For the text-containing cell, return its midpoint in (x, y) coordinate format. 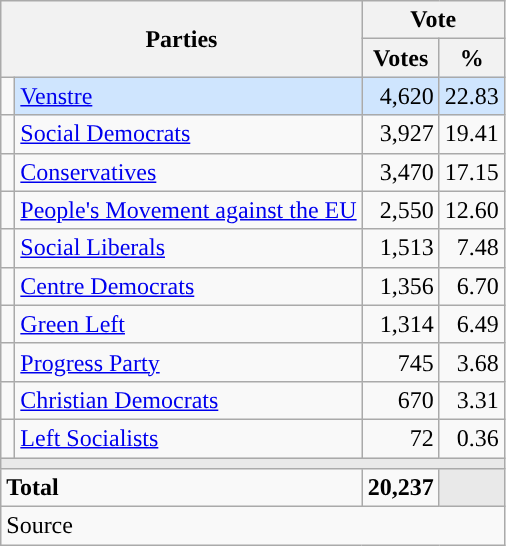
7.48 (472, 248)
4,620 (400, 96)
1,314 (400, 324)
Total (182, 488)
Christian Democrats (188, 400)
1,513 (400, 248)
6.49 (472, 324)
Source (253, 526)
745 (400, 362)
20,237 (400, 488)
6.70 (472, 286)
Green Left (188, 324)
Venstre (188, 96)
17.15 (472, 172)
1,356 (400, 286)
3.31 (472, 400)
19.41 (472, 134)
Social Liberals (188, 248)
22.83 (472, 96)
% (472, 58)
12.60 (472, 210)
Votes (400, 58)
670 (400, 400)
Conservatives (188, 172)
Vote (433, 20)
Parties (182, 39)
72 (400, 438)
Progress Party (188, 362)
2,550 (400, 210)
0.36 (472, 438)
Social Democrats (188, 134)
3,927 (400, 134)
Centre Democrats (188, 286)
People's Movement against the EU (188, 210)
3.68 (472, 362)
3,470 (400, 172)
Left Socialists (188, 438)
